For the text-containing cell, return its midpoint in [X, Y] coordinate format. 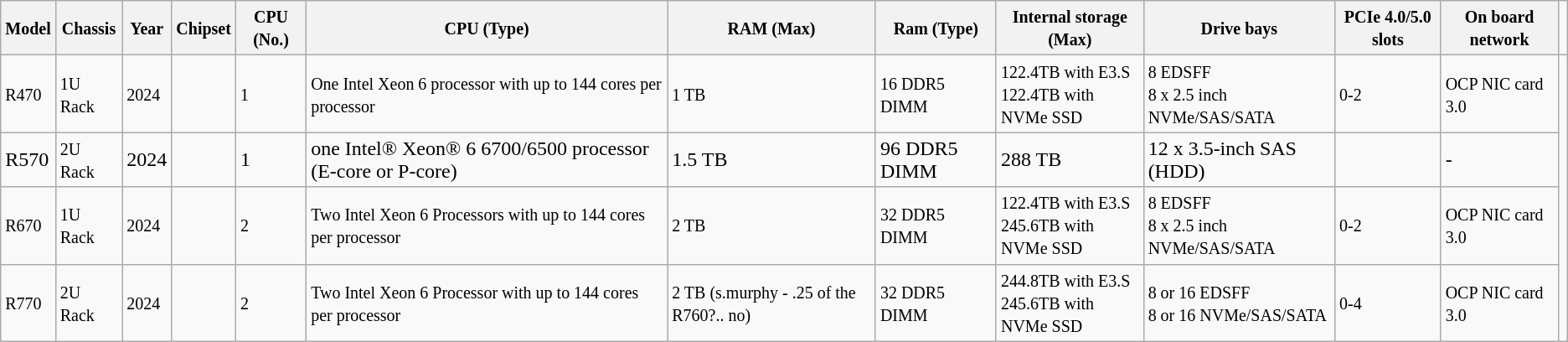
CPU (No.) [271, 28]
R770 [28, 303]
Model [28, 28]
1.5 TB [772, 159]
122.4TB with E3.S245.6TB with NVMe SSD [1070, 225]
Internal storage (Max) [1070, 28]
Drive bays [1239, 28]
One Intel Xeon 6 processor with up to 144 cores per processor [487, 94]
16 DDR5 DIMM [936, 94]
Year [147, 28]
2 TB (s.murphy - .25 of the R760?.. no) [772, 303]
Two Intel Xeon 6 Processors with up to 144 cores per processor [487, 225]
PCIe 4.0/5.0 slots [1387, 28]
one Intel® Xeon® 6 6700/6500 processor (E-core or P-core) [487, 159]
8 or 16 EDSFF8 or 16 NVMe/SAS/SATA [1239, 303]
RAM (Max) [772, 28]
Ram (Type) [936, 28]
On board network [1499, 28]
2 TB [772, 225]
Chipset [204, 28]
- [1499, 159]
Two Intel Xeon 6 Processor with up to 144 cores per processor [487, 303]
96 DDR5 DIMM [936, 159]
R570 [28, 159]
R470 [28, 94]
R670 [28, 225]
244.8TB with E3.S245.6TB with NVMe SSD [1070, 303]
CPU (Type) [487, 28]
Chassis [89, 28]
0-4 [1387, 303]
122.4TB with E3.S122.4TB with NVMe SSD [1070, 94]
1 TB [772, 94]
12 x 3.5-inch SAS (HDD) [1239, 159]
288 TB [1070, 159]
